Identify which cell holds the provided text, then report its (x, y) central coordinate. 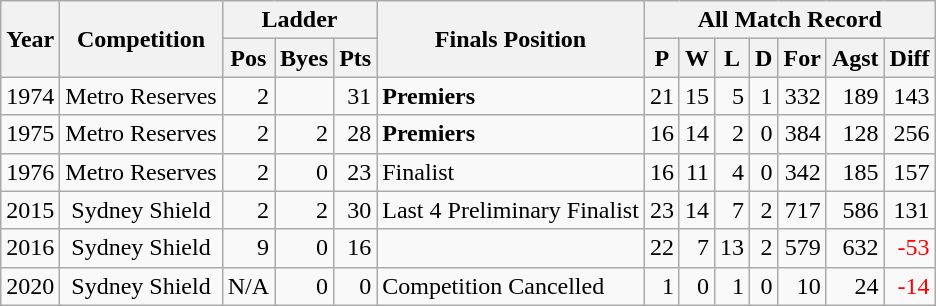
185 (855, 172)
W (696, 58)
579 (802, 248)
1974 (30, 96)
22 (662, 248)
384 (802, 134)
189 (855, 96)
Pos (248, 58)
Byes (304, 58)
-53 (910, 248)
332 (802, 96)
131 (910, 210)
30 (356, 210)
Agst (855, 58)
342 (802, 172)
Diff (910, 58)
15 (696, 96)
24 (855, 286)
Competition Cancelled (511, 286)
L (732, 58)
31 (356, 96)
4 (732, 172)
256 (910, 134)
11 (696, 172)
Year (30, 39)
Last 4 Preliminary Finalist (511, 210)
10 (802, 286)
13 (732, 248)
2016 (30, 248)
5 (732, 96)
21 (662, 96)
586 (855, 210)
128 (855, 134)
1975 (30, 134)
Ladder (300, 20)
157 (910, 172)
2020 (30, 286)
9 (248, 248)
P (662, 58)
28 (356, 134)
D (764, 58)
2015 (30, 210)
All Match Record (790, 20)
Competition (141, 39)
For (802, 58)
Finals Position (511, 39)
717 (802, 210)
N/A (248, 286)
Pts (356, 58)
632 (855, 248)
Finalist (511, 172)
1976 (30, 172)
-14 (910, 286)
143 (910, 96)
